Find where the given text appears and provide that cell's center as (x, y) coordinate. 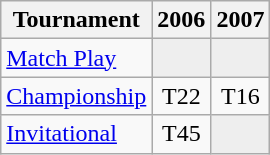
Invitational (76, 134)
T16 (240, 96)
T22 (182, 96)
Championship (76, 96)
T45 (182, 134)
Tournament (76, 20)
2007 (240, 20)
Match Play (76, 58)
2006 (182, 20)
